Extract the (X, Y) coordinate from the center of the cell holding the provided text.  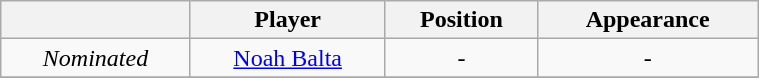
Nominated (96, 58)
Noah Balta (288, 58)
Player (288, 20)
Appearance (648, 20)
Position (462, 20)
